Return the (X, Y) coordinate for the center point of the cell that contains the specified text.  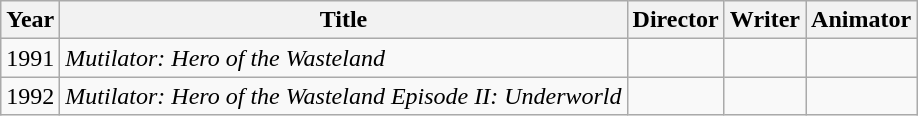
Mutilator: Hero of the Wasteland Episode II: Underworld (344, 96)
1991 (30, 58)
Title (344, 20)
Writer (764, 20)
1992 (30, 96)
Director (676, 20)
Mutilator: Hero of the Wasteland (344, 58)
Year (30, 20)
Animator (862, 20)
